Find where the given text appears and provide that cell's center as (x, y) coordinate. 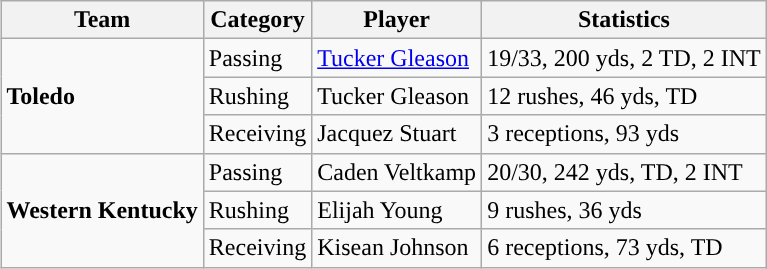
20/30, 242 yds, TD, 2 INT (624, 172)
Player (397, 20)
Team (102, 20)
19/33, 200 yds, 2 TD, 2 INT (624, 58)
3 receptions, 93 yds (624, 134)
12 rushes, 46 yds, TD (624, 96)
Toledo (102, 96)
Statistics (624, 20)
Western Kentucky (102, 210)
9 rushes, 36 yds (624, 210)
Elijah Young (397, 210)
Category (257, 20)
Jacquez Stuart (397, 134)
Kisean Johnson (397, 248)
Caden Veltkamp (397, 172)
6 receptions, 73 yds, TD (624, 248)
